Extract the [X, Y] coordinate from the center of the cell holding the provided text.  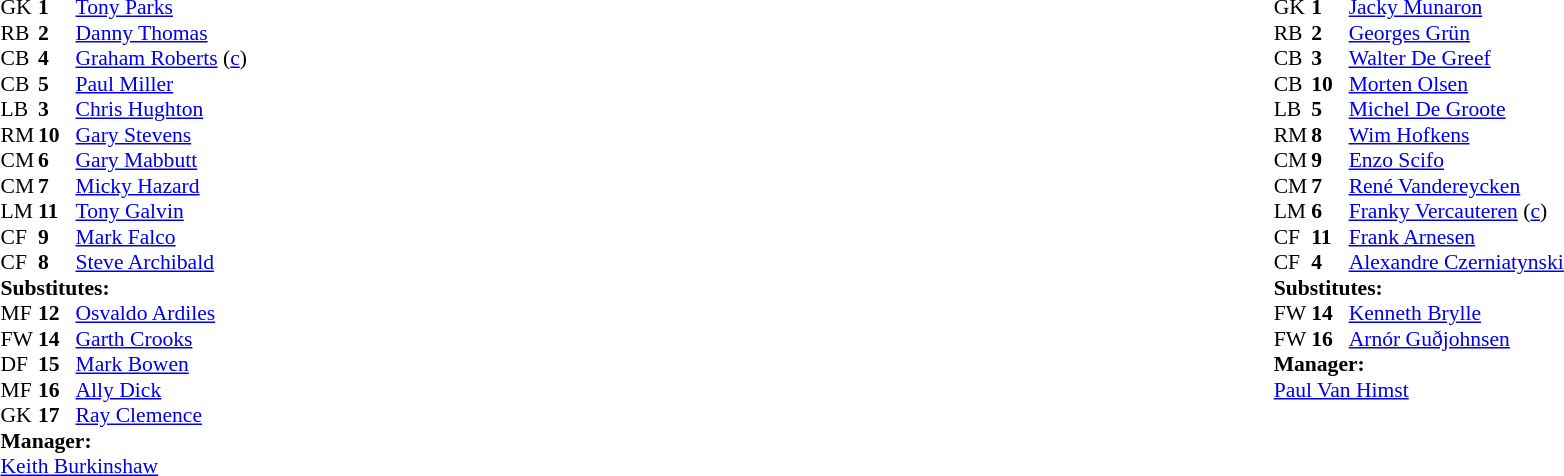
Paul Miller [162, 84]
Micky Hazard [162, 186]
Garth Crooks [162, 339]
René Vandereycken [1456, 186]
Franky Vercauteren (c) [1456, 211]
Walter De Greef [1456, 59]
Arnór Guðjohnsen [1456, 339]
Graham Roberts (c) [162, 59]
Morten Olsen [1456, 84]
Gary Stevens [162, 135]
Ally Dick [162, 390]
Danny Thomas [162, 33]
Enzo Scifo [1456, 161]
Gary Mabbutt [162, 161]
12 [57, 313]
Tony Galvin [162, 211]
DF [19, 365]
17 [57, 415]
Osvaldo Ardiles [162, 313]
Alexandre Czerniatynski [1456, 263]
Steve Archibald [162, 263]
GK [19, 415]
Mark Falco [162, 237]
Georges Grün [1456, 33]
Kenneth Brylle [1456, 313]
15 [57, 365]
Mark Bowen [162, 365]
Chris Hughton [162, 109]
Frank Arnesen [1456, 237]
Ray Clemence [162, 415]
Wim Hofkens [1456, 135]
Paul Van Himst [1419, 390]
Michel De Groote [1456, 109]
